Search for the cell housing the specified text and yield its [X, Y] center coordinate. 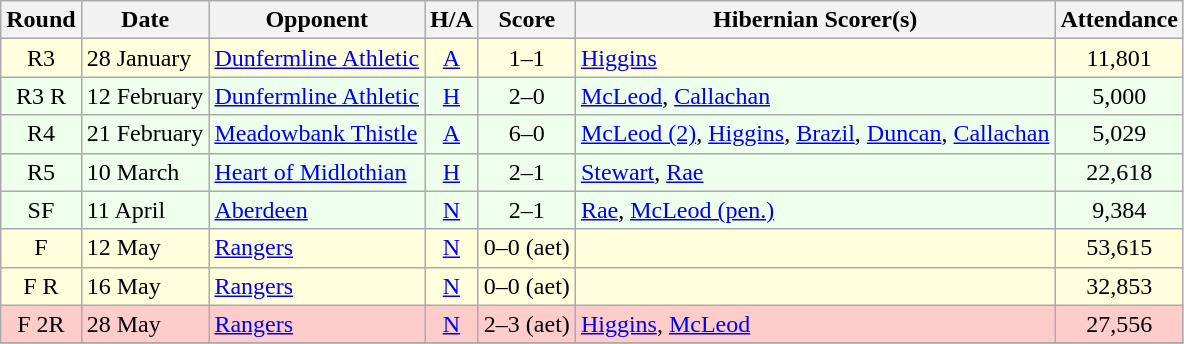
Rae, McLeod (pen.) [815, 210]
21 February [145, 134]
1–1 [526, 58]
McLeod, Callachan [815, 96]
28 January [145, 58]
6–0 [526, 134]
28 May [145, 324]
11,801 [1119, 58]
R4 [41, 134]
Hibernian Scorer(s) [815, 20]
R3 [41, 58]
Date [145, 20]
Higgins [815, 58]
2–3 (aet) [526, 324]
McLeod (2), Higgins, Brazil, Duncan, Callachan [815, 134]
R5 [41, 172]
Stewart, Rae [815, 172]
Heart of Midlothian [317, 172]
F [41, 248]
R3 R [41, 96]
32,853 [1119, 286]
Meadowbank Thistle [317, 134]
22,618 [1119, 172]
9,384 [1119, 210]
F 2R [41, 324]
Opponent [317, 20]
16 May [145, 286]
F R [41, 286]
5,000 [1119, 96]
Higgins, McLeod [815, 324]
11 April [145, 210]
SF [41, 210]
Aberdeen [317, 210]
12 February [145, 96]
10 March [145, 172]
2–0 [526, 96]
Attendance [1119, 20]
12 May [145, 248]
Score [526, 20]
53,615 [1119, 248]
27,556 [1119, 324]
5,029 [1119, 134]
Round [41, 20]
H/A [452, 20]
